Output the [X, Y] coordinate of the center of the cell containing the given text.  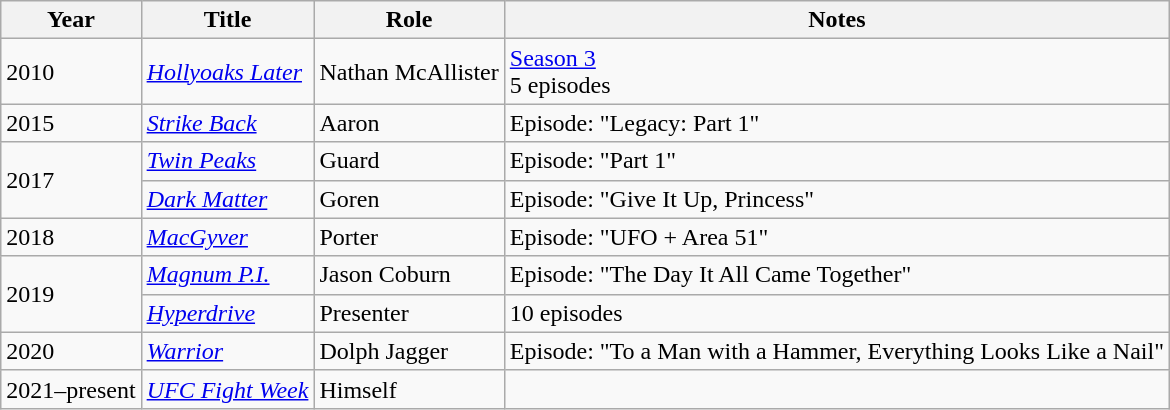
UFC Fight Week [228, 389]
Strike Back [228, 123]
Dark Matter [228, 199]
Porter [409, 237]
Twin Peaks [228, 161]
Presenter [409, 313]
Hollyoaks Later [228, 72]
Jason Coburn [409, 275]
2017 [71, 180]
Magnum P.I. [228, 275]
Episode: "To a Man with a Hammer, Everything Looks Like a Nail" [836, 351]
2021–present [71, 389]
Dolph Jagger [409, 351]
Episode: "Part 1" [836, 161]
2010 [71, 72]
Notes [836, 20]
Season 35 episodes [836, 72]
Episode: "UFO + Area 51" [836, 237]
2019 [71, 294]
Episode: "Legacy: Part 1" [836, 123]
Episode: "Give It Up, Princess" [836, 199]
Himself [409, 389]
Goren [409, 199]
Title [228, 20]
2018 [71, 237]
10 episodes [836, 313]
Warrior [228, 351]
Year [71, 20]
Episode: "The Day It All Came Together" [836, 275]
MacGyver [228, 237]
Aaron [409, 123]
Hyperdrive [228, 313]
2020 [71, 351]
Guard [409, 161]
Role [409, 20]
2015 [71, 123]
Nathan McAllister [409, 72]
